Capture the cell that displays the provided text and extract its (x, y) central coordinate. 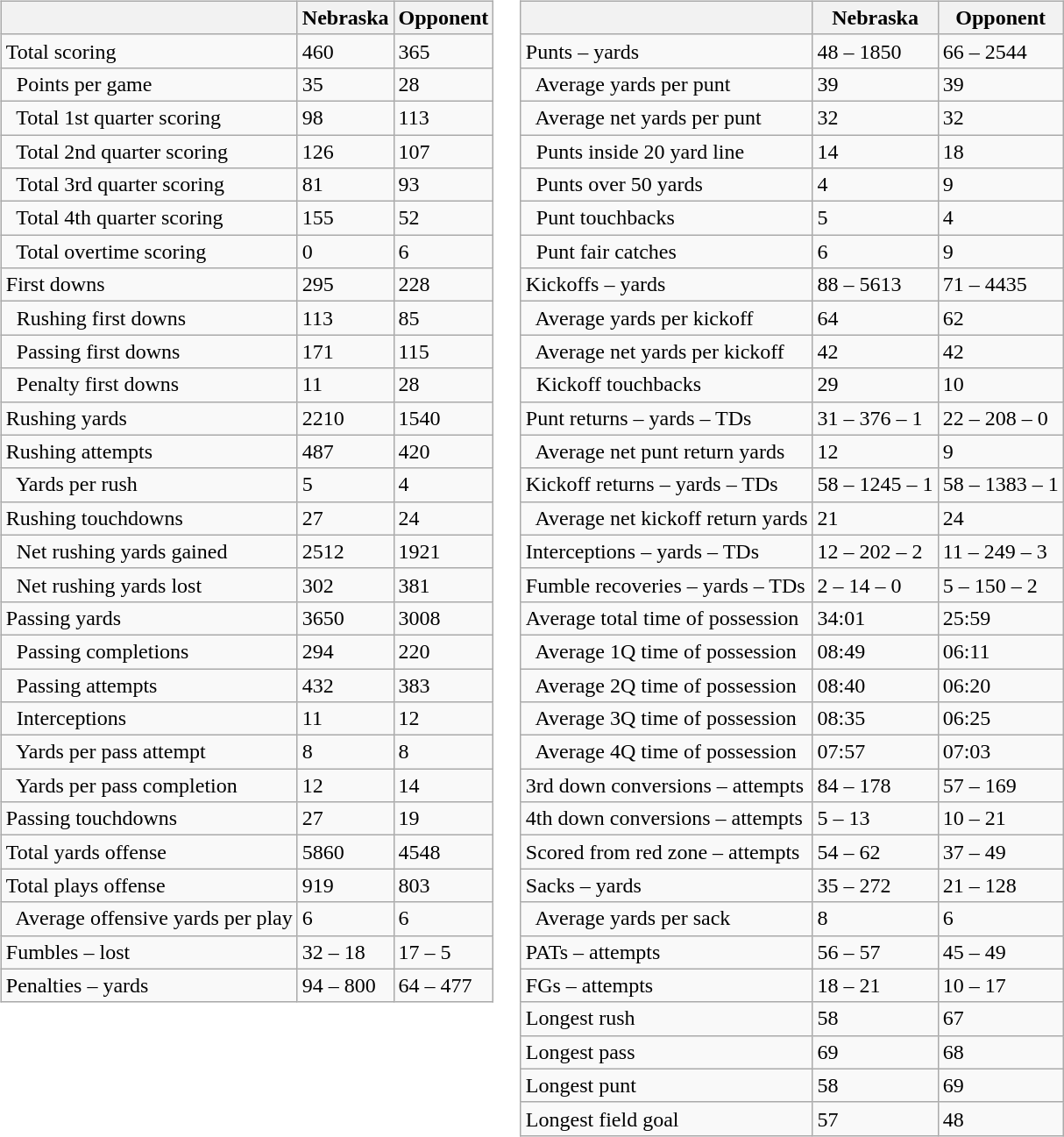
1540 (443, 418)
Average 4Q time of possession (666, 752)
Kickoff touchbacks (666, 385)
45 – 49 (1001, 952)
Net rushing yards lost (149, 585)
Total scoring (149, 51)
Longest rush (666, 1019)
25:59 (1001, 618)
06:11 (1001, 651)
Average yards per sack (666, 919)
Rushing first downs (149, 318)
10 (1001, 385)
4th down conversions – attempts (666, 819)
5 – 13 (875, 819)
220 (443, 651)
88 – 5613 (875, 285)
3008 (443, 618)
08:49 (875, 651)
115 (443, 352)
Average yards per punt (666, 84)
Total overtime scoring (149, 252)
Kickoff returns – yards – TDs (666, 485)
Longest pass (666, 1052)
Kickoffs – yards (666, 285)
Sacks – yards (666, 885)
06:25 (1001, 719)
2512 (345, 551)
17 – 5 (443, 952)
58 – 1383 – 1 (1001, 485)
171 (345, 352)
Passing touchdowns (149, 819)
Yards per pass attempt (149, 752)
34:01 (875, 618)
98 (345, 117)
432 (345, 685)
12 – 202 – 2 (875, 551)
155 (345, 218)
Total plays offense (149, 885)
Average 2Q time of possession (666, 685)
460 (345, 51)
Average net yards per punt (666, 117)
Longest field goal (666, 1119)
08:40 (875, 685)
2 – 14 – 0 (875, 585)
85 (443, 318)
Average 3Q time of possession (666, 719)
228 (443, 285)
Fumbles – lost (149, 952)
22 – 208 – 0 (1001, 418)
Total yards offense (149, 852)
Punts over 50 yards (666, 185)
Total 3rd quarter scoring (149, 185)
803 (443, 885)
Total 4th quarter scoring (149, 218)
Passing attempts (149, 685)
Average 1Q time of possession (666, 651)
Passing completions (149, 651)
107 (443, 152)
07:03 (1001, 752)
31 – 376 – 1 (875, 418)
64 (875, 318)
Average net punt return yards (666, 451)
21 (875, 518)
37 – 49 (1001, 852)
32 – 18 (345, 952)
06:20 (1001, 685)
62 (1001, 318)
487 (345, 451)
10 – 17 (1001, 985)
1921 (443, 551)
48 – 1850 (875, 51)
Punts inside 20 yard line (666, 152)
64 – 477 (443, 985)
Net rushing yards gained (149, 551)
5 – 150 – 2 (1001, 585)
Average offensive yards per play (149, 919)
71 – 4435 (1001, 285)
Interceptions – yards – TDs (666, 551)
18 (1001, 152)
3rd down conversions – attempts (666, 785)
94 – 800 (345, 985)
First downs (149, 285)
2210 (345, 418)
56 – 57 (875, 952)
10 – 21 (1001, 819)
Penalties – yards (149, 985)
302 (345, 585)
Fumble recoveries – yards – TDs (666, 585)
67 (1001, 1019)
48 (1001, 1119)
919 (345, 885)
420 (443, 451)
Punt touchbacks (666, 218)
Average total time of possession (666, 618)
3650 (345, 618)
57 – 169 (1001, 785)
81 (345, 185)
Total 2nd quarter scoring (149, 152)
Average net yards per kickoff (666, 352)
29 (875, 385)
381 (443, 585)
295 (345, 285)
365 (443, 51)
Punt fair catches (666, 252)
FGs – attempts (666, 985)
68 (1001, 1052)
Points per game (149, 84)
11 – 249 – 3 (1001, 551)
54 – 62 (875, 852)
08:35 (875, 719)
Average yards per kickoff (666, 318)
Penalty first downs (149, 385)
PATs – attempts (666, 952)
93 (443, 185)
18 – 21 (875, 985)
Punt returns – yards – TDs (666, 418)
Longest punt (666, 1085)
58 – 1245 – 1 (875, 485)
126 (345, 152)
5860 (345, 852)
19 (443, 819)
Average net kickoff return yards (666, 518)
35 (345, 84)
Punts – yards (666, 51)
0 (345, 252)
35 – 272 (875, 885)
66 – 2544 (1001, 51)
Passing yards (149, 618)
294 (345, 651)
52 (443, 218)
Yards per pass completion (149, 785)
Scored from red zone – attempts (666, 852)
57 (875, 1119)
4548 (443, 852)
Passing first downs (149, 352)
84 – 178 (875, 785)
Rushing yards (149, 418)
383 (443, 685)
Interceptions (149, 719)
07:57 (875, 752)
Rushing touchdowns (149, 518)
Total 1st quarter scoring (149, 117)
Rushing attempts (149, 451)
Yards per rush (149, 485)
21 – 128 (1001, 885)
